Pinpoint the cell where the given text exists, returning its (X, Y) midpoint coordinate. 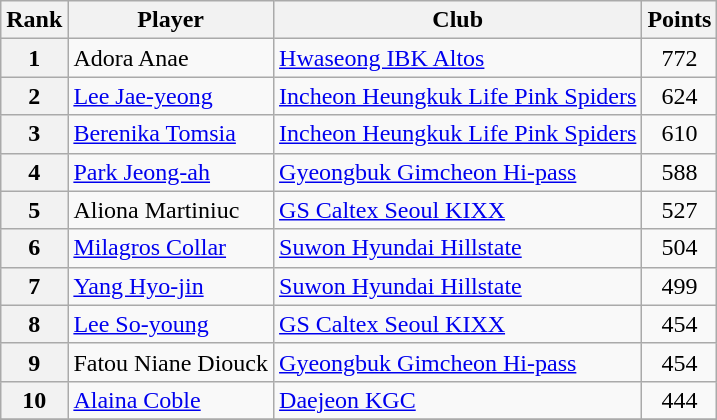
Lee Jae-yeong (171, 96)
Hwaseong IBK Altos (458, 58)
Alaina Coble (171, 400)
588 (680, 172)
504 (680, 248)
Yang Hyo-jin (171, 286)
Aliona Martiniuc (171, 210)
Milagros Collar (171, 248)
Adora Anae (171, 58)
527 (680, 210)
772 (680, 58)
2 (34, 96)
Berenika Tomsia (171, 134)
4 (34, 172)
7 (34, 286)
5 (34, 210)
9 (34, 362)
624 (680, 96)
1 (34, 58)
Rank (34, 20)
3 (34, 134)
8 (34, 324)
Daejeon KGC (458, 400)
Fatou Niane Diouck (171, 362)
10 (34, 400)
499 (680, 286)
610 (680, 134)
444 (680, 400)
Club (458, 20)
Lee So-young (171, 324)
Park Jeong-ah (171, 172)
6 (34, 248)
Points (680, 20)
Player (171, 20)
